Capture the cell that displays the provided text and extract its (X, Y) central coordinate. 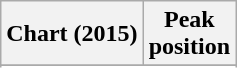
Chart (2015) (72, 34)
Peak position (189, 34)
